Identify which cell holds the provided text, then report its (x, y) central coordinate. 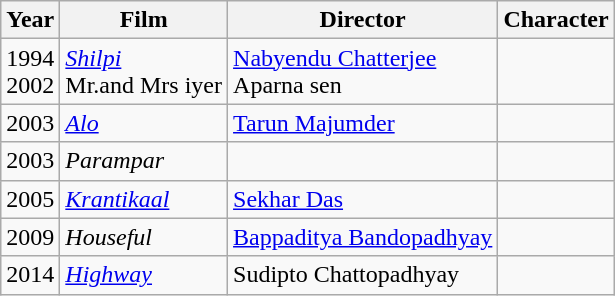
Parampar (144, 161)
2009 (30, 237)
Tarun Majumder (363, 123)
Character (556, 20)
Bappaditya Bandopadhyay (363, 237)
Sekhar Das (363, 199)
Year (30, 20)
Alo (144, 123)
2005 (30, 199)
Highway (144, 275)
2014 (30, 275)
Krantikaal (144, 199)
Director (363, 20)
Sudipto Chattopadhyay (363, 275)
Film (144, 20)
19942002 (30, 72)
Houseful (144, 237)
ShilpiMr.and Mrs iyer (144, 72)
Nabyendu ChatterjeeAparna sen (363, 72)
